Capture the cell that displays the provided text and extract its [x, y] central coordinate. 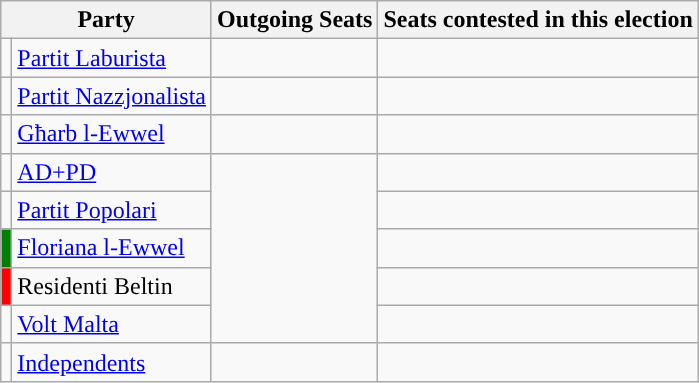
Outgoing Seats [294, 20]
AD+PD [112, 172]
Partit Popolari [112, 210]
Partit Laburista [112, 58]
Għarb l-Ewwel [112, 134]
Floriana l-Ewwel [112, 248]
Independents [112, 362]
Party [106, 20]
Partit Nazzjonalista [112, 96]
Residenti Beltin [112, 286]
Seats contested in this election [538, 20]
Volt Malta [112, 324]
